Find where the given text appears and provide that cell's center as [X, Y] coordinate. 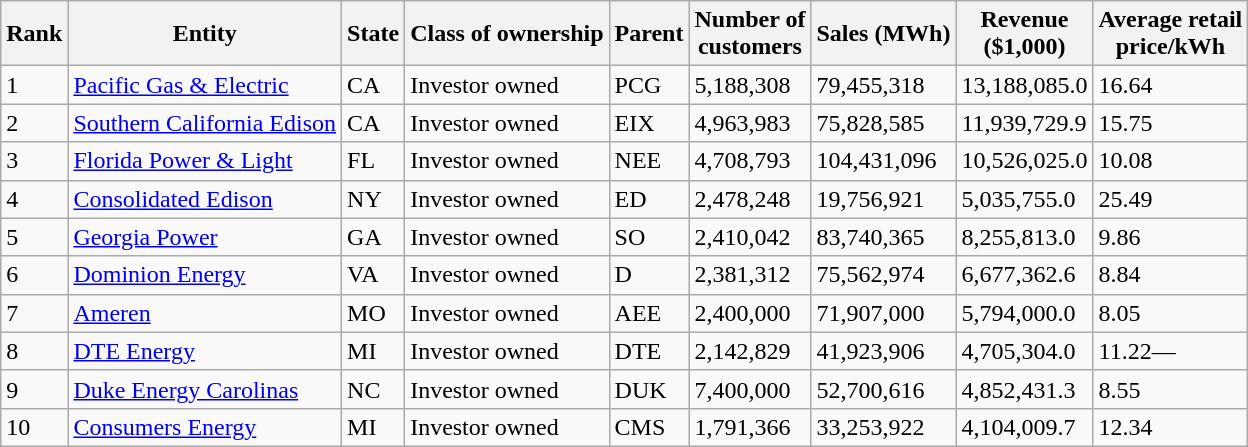
NC [374, 389]
8.05 [1170, 313]
VA [374, 275]
Ameren [205, 313]
79,455,318 [884, 85]
4 [34, 199]
13,188,085.0 [1024, 85]
4,104,009.7 [1024, 427]
2 [34, 123]
4,963,983 [750, 123]
1,791,366 [750, 427]
Florida Power & Light [205, 161]
5 [34, 237]
11.22— [1170, 351]
Number ofcustomers [750, 34]
Georgia Power [205, 237]
Dominion Energy [205, 275]
83,740,365 [884, 237]
FL [374, 161]
12.34 [1170, 427]
9 [34, 389]
71,907,000 [884, 313]
75,562,974 [884, 275]
2,478,248 [750, 199]
NY [374, 199]
NEE [649, 161]
AEE [649, 313]
DTE [649, 351]
DUK [649, 389]
D [649, 275]
Sales (MWh) [884, 34]
ED [649, 199]
8,255,813.0 [1024, 237]
Average retailprice/kWh [1170, 34]
8 [34, 351]
6 [34, 275]
10.08 [1170, 161]
SO [649, 237]
5,794,000.0 [1024, 313]
19,756,921 [884, 199]
3 [34, 161]
9.86 [1170, 237]
Consolidated Edison [205, 199]
DTE Energy [205, 351]
2,142,829 [750, 351]
10 [34, 427]
Class of ownership [507, 34]
5,035,755.0 [1024, 199]
Rank [34, 34]
104,431,096 [884, 161]
CMS [649, 427]
5,188,308 [750, 85]
7 [34, 313]
GA [374, 237]
11,939,729.9 [1024, 123]
2,381,312 [750, 275]
16.64 [1170, 85]
4,708,793 [750, 161]
Pacific Gas & Electric [205, 85]
Parent [649, 34]
52,700,616 [884, 389]
10,526,025.0 [1024, 161]
Revenue($1,000) [1024, 34]
2,400,000 [750, 313]
Entity [205, 34]
33,253,922 [884, 427]
2,410,042 [750, 237]
1 [34, 85]
MO [374, 313]
8.84 [1170, 275]
7,400,000 [750, 389]
8.55 [1170, 389]
Duke Energy Carolinas [205, 389]
4,852,431.3 [1024, 389]
4,705,304.0 [1024, 351]
15.75 [1170, 123]
75,828,585 [884, 123]
25.49 [1170, 199]
EIX [649, 123]
PCG [649, 85]
41,923,906 [884, 351]
6,677,362.6 [1024, 275]
Southern California Edison [205, 123]
Consumers Energy [205, 427]
State [374, 34]
